Extract the (x, y) coordinate from the center of the cell holding the provided text.  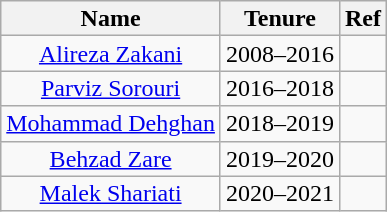
2019–2020 (280, 158)
Mohammad Dehghan (111, 124)
2016–2018 (280, 88)
Name (111, 18)
Tenure (280, 18)
2020–2021 (280, 194)
Behzad Zare (111, 158)
Malek Shariati (111, 194)
2008–2016 (280, 54)
Parviz Sorouri (111, 88)
2018–2019 (280, 124)
Ref (362, 18)
Alireza Zakani (111, 54)
